Scan for the cell matching the given text and deliver its (x, y) coordinate at center. 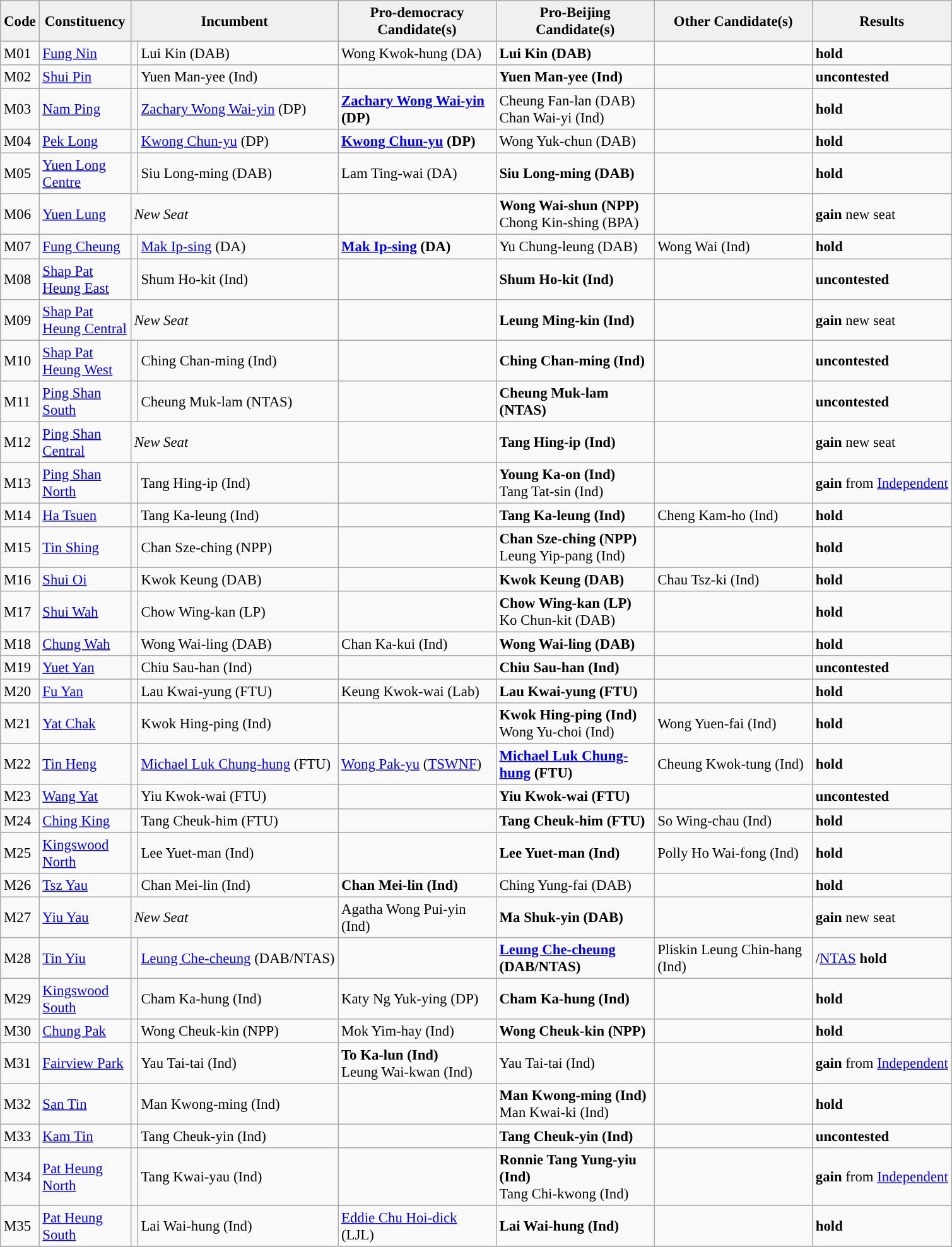
Kingswood North (85, 853)
Ping Shan Central (85, 442)
Pro-Beijing Candidate(s) (575, 21)
M18 (20, 644)
Pat Heung South (85, 1227)
M12 (20, 442)
M16 (20, 579)
Shui Oi (85, 579)
Shap Pat Heung Central (85, 319)
Tang Kwai-yau (Ind) (238, 1177)
Young Ka-on (Ind)Tang Tat-sin (Ind) (575, 483)
Keung Kwok-wai (Lab) (418, 692)
M27 (20, 918)
M11 (20, 401)
Ronnie Tang Yung-yiu (Ind)Tang Chi-kwong (Ind) (575, 1177)
Tin Yiu (85, 958)
Nam Ping (85, 110)
Kwok Hing-ping (Ind)Wong Yu-choi (Ind) (575, 723)
To Ka-lun (Ind)Leung Wai-kwan (Ind) (418, 1063)
Tin Heng (85, 765)
Chow Wing-kan (LP)Ko Chun-kit (DAB) (575, 612)
Chan Sze-ching (NPP)Leung Yip-pang (Ind) (575, 548)
Results (882, 21)
Chung Pak (85, 1031)
Wong Yuk-chun (DAB) (575, 141)
San Tin (85, 1104)
Cheung Kwok-tung (Ind) (733, 765)
M04 (20, 141)
M10 (20, 361)
M25 (20, 853)
Kam Tin (85, 1137)
Chan Sze-ching (NPP) (238, 548)
Chung Wah (85, 644)
Shap Pat Heung East (85, 279)
/NTAS hold (882, 958)
Yuen Long Centre (85, 174)
M29 (20, 998)
So Wing-chau (Ind) (733, 820)
Shui Wah (85, 612)
Man Kwong-ming (Ind) (238, 1104)
Lam Ting-wai (DA) (418, 174)
Wong Wai (Ind) (733, 247)
M34 (20, 1177)
M30 (20, 1031)
Wong Kwok-hung (DA) (418, 54)
Wong Wai-shun (NPP)Chong Kin-shing (BPA) (575, 215)
M09 (20, 319)
M05 (20, 174)
M08 (20, 279)
M02 (20, 77)
Ma Shuk-yin (DAB) (575, 918)
Agatha Wong Pui-yin (Ind) (418, 918)
Tin Shing (85, 548)
Tsz Yau (85, 885)
M17 (20, 612)
Kingswood South (85, 998)
M23 (20, 797)
Man Kwong-ming (Ind)Man Kwai-ki (Ind) (575, 1104)
Yiu Yau (85, 918)
Yat Chak (85, 723)
Polly Ho Wai-fong (Ind) (733, 853)
M19 (20, 668)
M21 (20, 723)
Code (20, 21)
Yuen Lung (85, 215)
M06 (20, 215)
M01 (20, 54)
Shap Pat Heung West (85, 361)
Wong Pak-yu (TSWNF) (418, 765)
Pro-democracy Candidate(s) (418, 21)
M31 (20, 1063)
Chow Wing-kan (LP) (238, 612)
M07 (20, 247)
M35 (20, 1227)
Mok Yim-hay (Ind) (418, 1031)
Ping Shan South (85, 401)
Pat Heung North (85, 1177)
M22 (20, 765)
Pliskin Leung Chin-hang (Ind) (733, 958)
Fung Nin (85, 54)
Ching King (85, 820)
Cheng Kam-ho (Ind) (733, 515)
Pek Long (85, 141)
Eddie Chu Hoi-dick (LJL) (418, 1227)
Fairview Park (85, 1063)
M24 (20, 820)
Wang Yat (85, 797)
Ching Yung-fai (DAB) (575, 885)
Fu Yan (85, 692)
Fung Cheung (85, 247)
Other Candidate(s) (733, 21)
M15 (20, 548)
Leung Ming-kin (Ind) (575, 319)
M14 (20, 515)
Incumbent (235, 21)
M28 (20, 958)
Yuet Yan (85, 668)
Ha Tsuen (85, 515)
Ping Shan North (85, 483)
M03 (20, 110)
Wong Yuen-fai (Ind) (733, 723)
Cheung Fan-lan (DAB) Chan Wai-yi (Ind) (575, 110)
M20 (20, 692)
Yu Chung-leung (DAB) (575, 247)
Kwok Hing-ping (Ind) (238, 723)
Chan Ka-kui (Ind) (418, 644)
M33 (20, 1137)
M32 (20, 1104)
M26 (20, 885)
Shui Pin (85, 77)
Constituency (85, 21)
M13 (20, 483)
Katy Ng Yuk-ying (DP) (418, 998)
Chau Tsz-ki (Ind) (733, 579)
